From the cell containing the given text, extract its center point as (X, Y) coordinate. 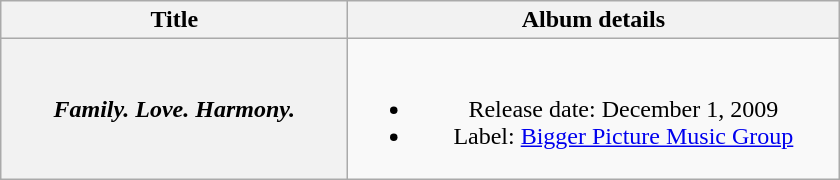
Release date: December 1, 2009Label: Bigger Picture Music Group (594, 109)
Title (174, 20)
Family. Love. Harmony. (174, 109)
Album details (594, 20)
